Pinpoint the cell where the given text exists, returning its (x, y) midpoint coordinate. 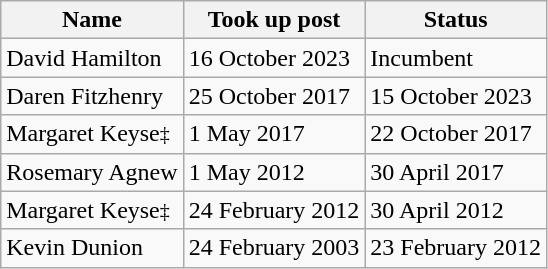
Kevin Dunion (92, 248)
24 February 2012 (274, 210)
30 April 2017 (456, 172)
25 October 2017 (274, 96)
22 October 2017 (456, 134)
23 February 2012 (456, 248)
Name (92, 20)
Daren Fitzhenry (92, 96)
Took up post (274, 20)
30 April 2012 (456, 210)
David Hamilton (92, 58)
Status (456, 20)
16 October 2023 (274, 58)
24 February 2003 (274, 248)
1 May 2012 (274, 172)
1 May 2017 (274, 134)
Rosemary Agnew (92, 172)
Incumbent (456, 58)
15 October 2023 (456, 96)
